Provide the [x, y] coordinate of the cell's center where the given text is located.  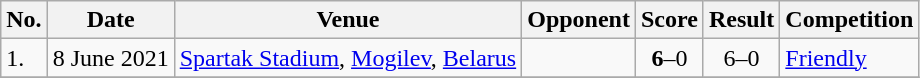
8 June 2021 [110, 58]
Competition [850, 20]
Friendly [850, 58]
1. [24, 58]
No. [24, 20]
Score [669, 20]
Opponent [579, 20]
Venue [348, 20]
Spartak Stadium, Mogilev, Belarus [348, 58]
Result [741, 20]
Date [110, 20]
